Pinpoint the cell where the given text exists, returning its [x, y] midpoint coordinate. 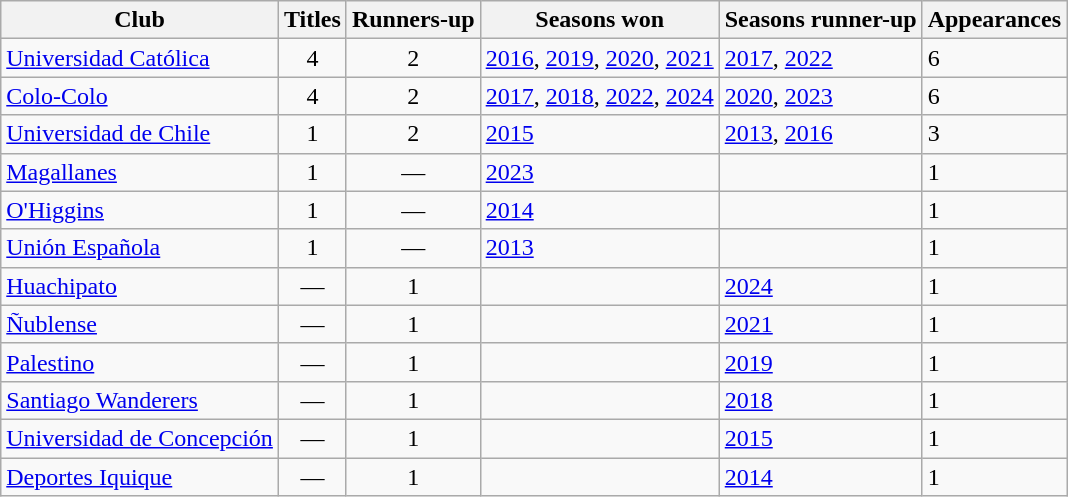
Huachipato [140, 286]
2024 [820, 286]
Deportes Iquique [140, 477]
Runners-up [413, 20]
2017, 2018, 2022, 2024 [600, 96]
Universidad de Concepción [140, 438]
2023 [600, 172]
Seasons won [600, 20]
O'Higgins [140, 210]
2016, 2019, 2020, 2021 [600, 58]
Appearances [994, 20]
Magallanes [140, 172]
Universidad Católica [140, 58]
Ñublense [140, 324]
Santiago Wanderers [140, 400]
2020, 2023 [820, 96]
Unión Española [140, 248]
Club [140, 20]
2017, 2022 [820, 58]
Seasons runner-up [820, 20]
Titles [312, 20]
3 [994, 134]
2018 [820, 400]
2019 [820, 362]
2021 [820, 324]
2013 [600, 248]
Universidad de Chile [140, 134]
2013, 2016 [820, 134]
Palestino [140, 362]
Colo-Colo [140, 96]
